Find where the given text appears and provide that cell's center as (x, y) coordinate. 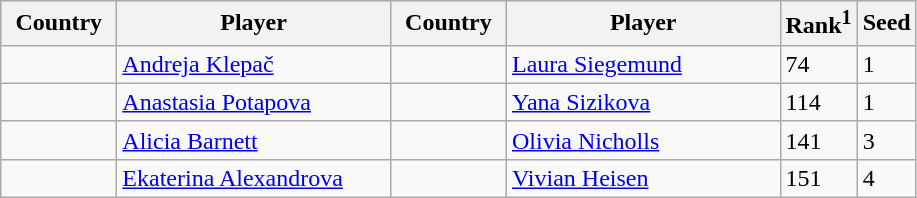
Ekaterina Alexandrova (254, 178)
Seed (886, 24)
Alicia Barnett (254, 140)
141 (818, 140)
3 (886, 140)
74 (818, 64)
Yana Sizikova (643, 102)
Andreja Klepač (254, 64)
4 (886, 178)
151 (818, 178)
114 (818, 102)
Anastasia Potapova (254, 102)
Vivian Heisen (643, 178)
Laura Siegemund (643, 64)
Rank1 (818, 24)
Olivia Nicholls (643, 140)
